Pinpoint the cell where the given text exists, returning its (x, y) midpoint coordinate. 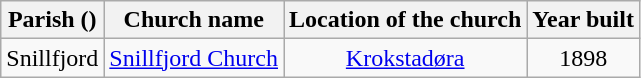
Snillfjord (52, 58)
Snillfjord Church (194, 58)
Parish () (52, 20)
Church name (194, 20)
1898 (584, 58)
Year built (584, 20)
Location of the church (406, 20)
Krokstadøra (406, 58)
